From the cell containing the given text, extract its center point as [x, y] coordinate. 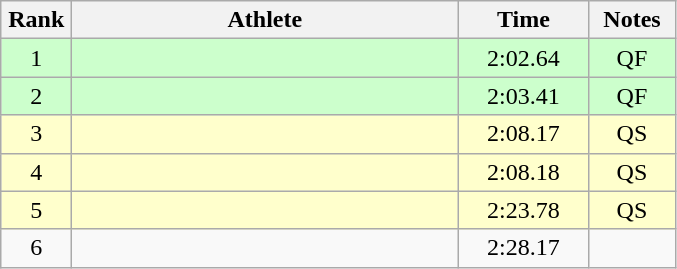
Time [524, 20]
2:03.41 [524, 96]
2:02.64 [524, 58]
Rank [36, 20]
4 [36, 172]
6 [36, 248]
Athlete [265, 20]
1 [36, 58]
2:08.18 [524, 172]
2 [36, 96]
5 [36, 210]
2:28.17 [524, 248]
Notes [632, 20]
3 [36, 134]
2:08.17 [524, 134]
2:23.78 [524, 210]
